Locate the cell with the specified text and output its (X, Y) center coordinate. 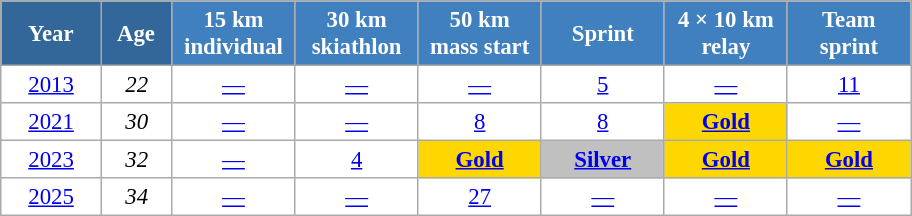
50 km mass start (480, 34)
2025 (52, 197)
Sprint (602, 34)
30 (136, 122)
30 km skiathlon (356, 34)
5 (602, 85)
2021 (52, 122)
Silver (602, 160)
Age (136, 34)
4 (356, 160)
Year (52, 34)
Team sprint (848, 34)
34 (136, 197)
15 km individual (234, 34)
11 (848, 85)
2013 (52, 85)
2023 (52, 160)
32 (136, 160)
4 × 10 km relay (726, 34)
27 (480, 197)
22 (136, 85)
